Return the [X, Y] coordinate for the center point of the cell that contains the specified text.  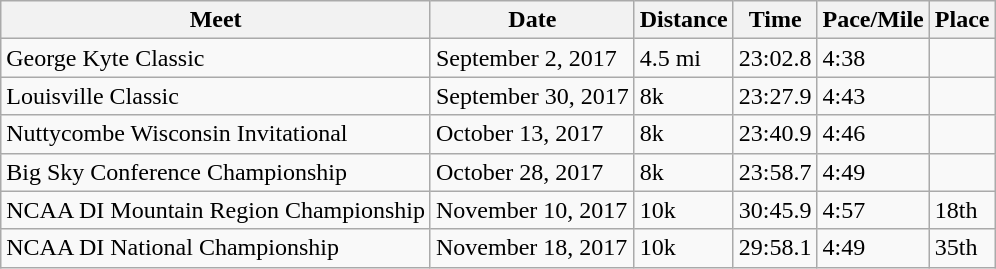
Date [532, 20]
23:27.9 [775, 96]
23:58.7 [775, 172]
September 2, 2017 [532, 58]
Meet [216, 20]
Louisville Classic [216, 96]
Time [775, 20]
23:40.9 [775, 134]
October 13, 2017 [532, 134]
NCAA DI National Championship [216, 248]
NCAA DI Mountain Region Championship [216, 210]
October 28, 2017 [532, 172]
4:43 [873, 96]
4:57 [873, 210]
Place [962, 20]
30:45.9 [775, 210]
4.5 mi [684, 58]
September 30, 2017 [532, 96]
23:02.8 [775, 58]
29:58.1 [775, 248]
November 18, 2017 [532, 248]
18th [962, 210]
Big Sky Conference Championship [216, 172]
Distance [684, 20]
George Kyte Classic [216, 58]
Nuttycombe Wisconsin Invitational [216, 134]
4:38 [873, 58]
Pace/Mile [873, 20]
35th [962, 248]
4:46 [873, 134]
November 10, 2017 [532, 210]
